Provide the [x, y] coordinate of the cell's center where the given text is located.  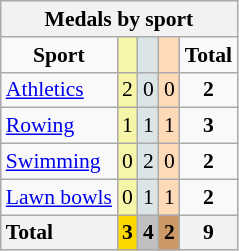
Medals by sport [119, 19]
Rowing [59, 126]
Sport [59, 55]
9 [208, 233]
Swimming [59, 162]
Athletics [59, 90]
4 [148, 233]
Lawn bowls [59, 197]
